Output the (x, y) coordinate of the center of the cell containing the given text.  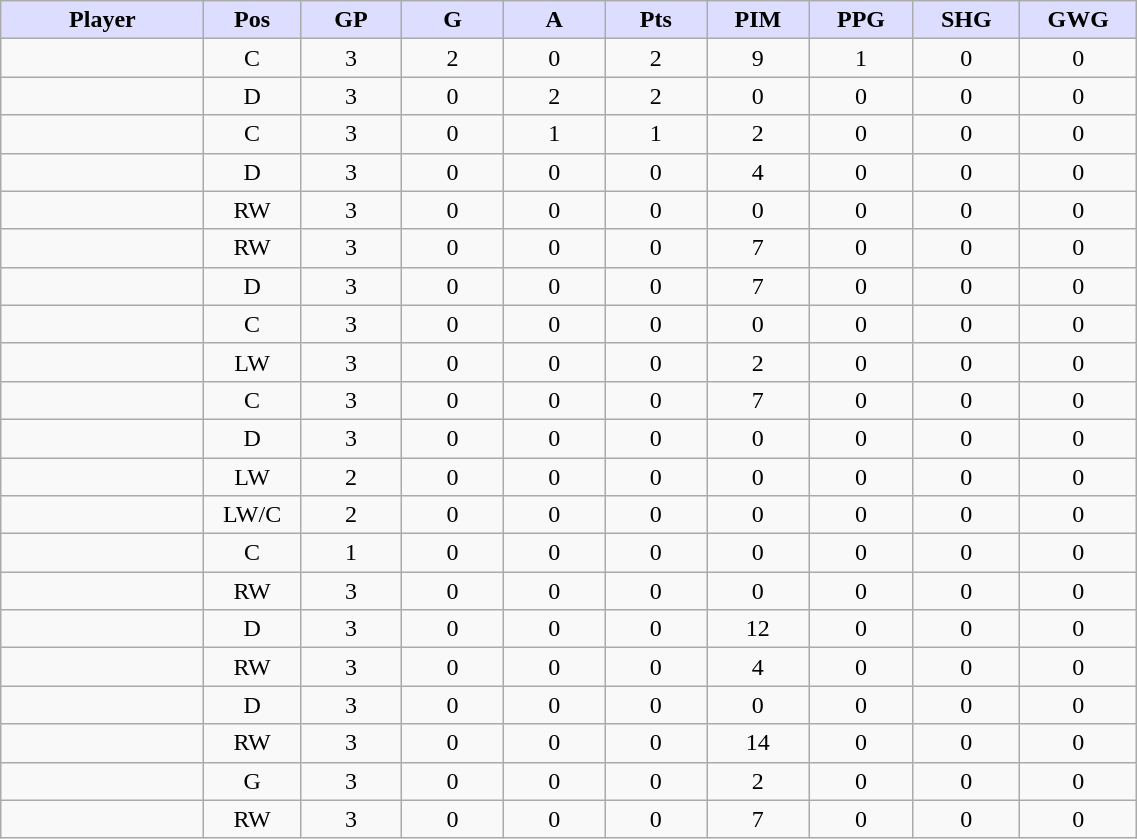
PIM (758, 20)
LW/C (252, 515)
12 (758, 629)
GP (351, 20)
GWG (1078, 20)
9 (758, 58)
SHG (966, 20)
Pts (656, 20)
Player (102, 20)
Pos (252, 20)
14 (758, 743)
A (554, 20)
PPG (861, 20)
